Locate the cell with the specified text and output its (X, Y) center coordinate. 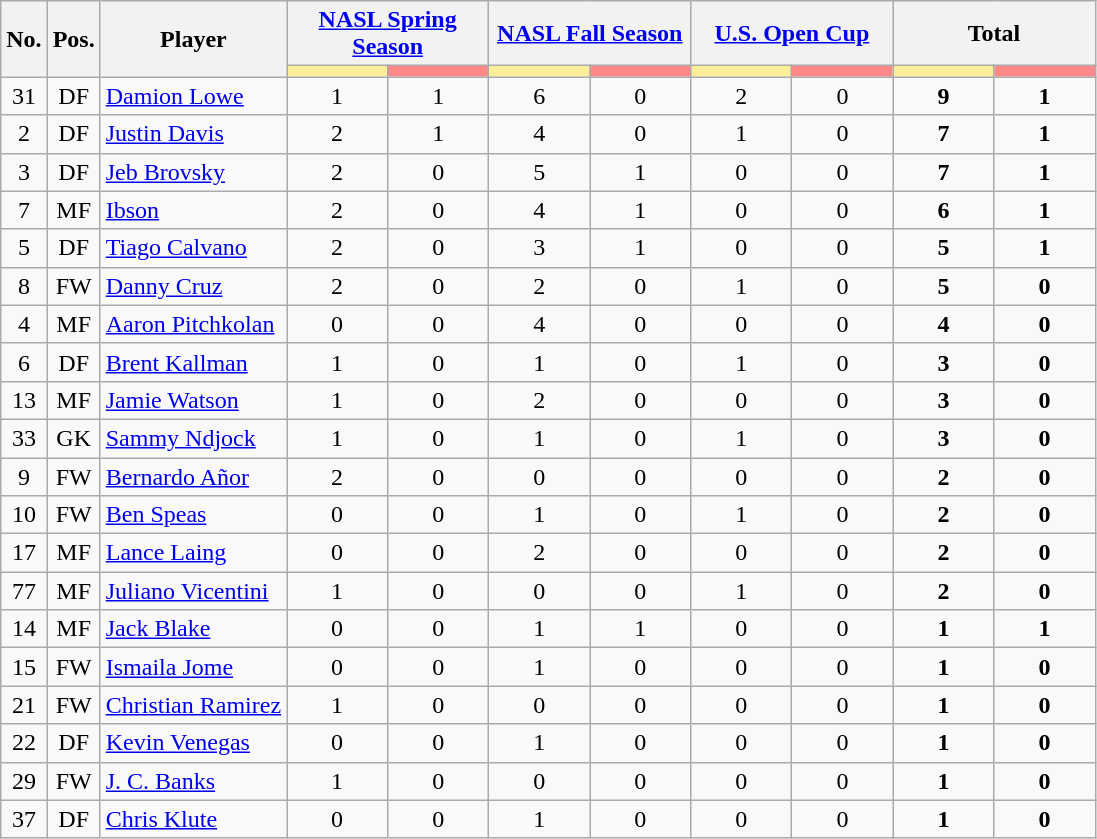
Brent Kallman (193, 362)
GK (74, 438)
Ismaila Jome (193, 667)
31 (24, 96)
14 (24, 629)
Christian Ramirez (193, 705)
J. C. Banks (193, 781)
Ben Speas (193, 515)
NASL Spring Season (388, 34)
Aaron Pitchkolan (193, 324)
Bernardo Añor (193, 477)
Justin Davis (193, 134)
Pos. (74, 39)
Damion Lowe (193, 96)
U.S. Open Cup (792, 34)
Sammy Ndjock (193, 438)
13 (24, 400)
8 (24, 286)
Total (994, 34)
17 (24, 553)
29 (24, 781)
21 (24, 705)
Jeb Brovsky (193, 172)
Jamie Watson (193, 400)
77 (24, 591)
Kevin Venegas (193, 743)
NASL Fall Season (590, 34)
Danny Cruz (193, 286)
Ibson (193, 210)
Jack Blake (193, 629)
22 (24, 743)
Player (193, 39)
Juliano Vicentini (193, 591)
37 (24, 819)
10 (24, 515)
Chris Klute (193, 819)
15 (24, 667)
Tiago Calvano (193, 248)
No. (24, 39)
33 (24, 438)
Lance Laing (193, 553)
